Locate the cell with the specified text and output its (x, y) center coordinate. 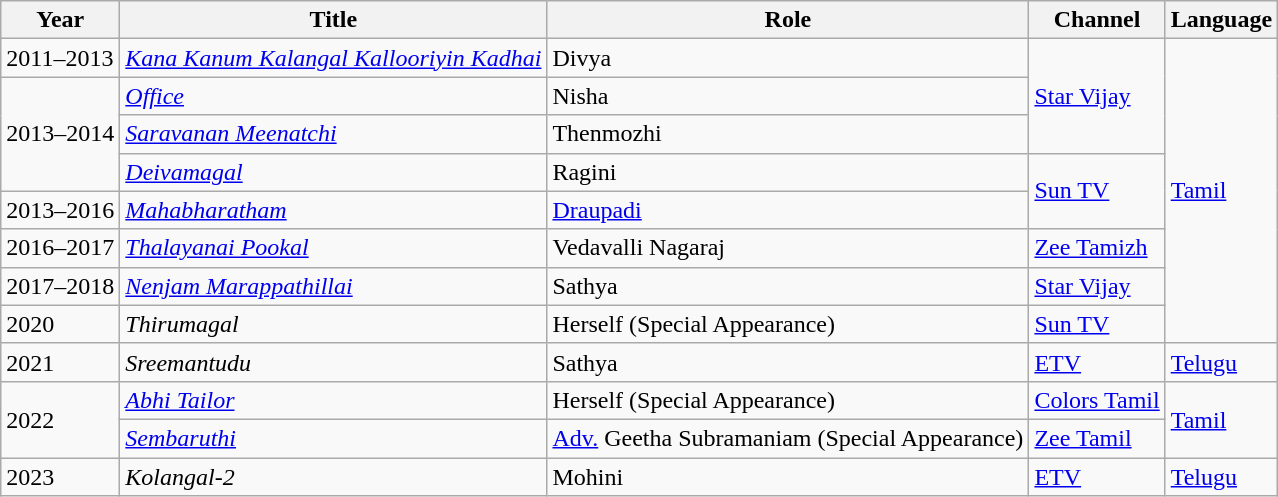
Abhi Tailor (334, 400)
2013–2016 (60, 210)
Sreemantudu (334, 362)
Kana Kanum Kalangal Kallooriyin Kadhai (334, 58)
2016–2017 (60, 248)
Deivamagal (334, 172)
2011–2013 (60, 58)
Saravanan Meenatchi (334, 134)
Role (788, 20)
Year (60, 20)
Ragini (788, 172)
2013–2014 (60, 134)
2020 (60, 324)
Nenjam Marappathillai (334, 286)
Divya (788, 58)
Title (334, 20)
2022 (60, 419)
Sembaruthi (334, 438)
Colors Tamil (1097, 400)
Zee Tamizh (1097, 248)
Draupadi (788, 210)
Channel (1097, 20)
Mohini (788, 477)
Adv. Geetha Subramaniam (Special Appearance) (788, 438)
2017–2018 (60, 286)
Zee Tamil (1097, 438)
Thirumagal (334, 324)
Nisha (788, 96)
2023 (60, 477)
Thenmozhi (788, 134)
Office (334, 96)
Thalayanai Pookal (334, 248)
Mahabharatham (334, 210)
Vedavalli Nagaraj (788, 248)
Language (1221, 20)
2021 (60, 362)
Kolangal-2 (334, 477)
